Return (X, Y) of the center of cell containing provided text 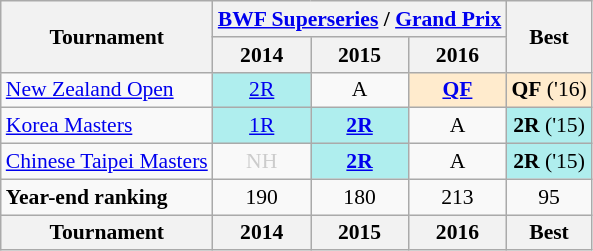
1R (262, 126)
Chinese Taipei Masters (107, 162)
180 (360, 197)
NH (262, 162)
QF ('16) (548, 90)
190 (262, 197)
Korea Masters (107, 126)
Year-end ranking (107, 197)
BWF Superseries / Grand Prix (360, 19)
QF (457, 90)
95 (548, 197)
New Zealand Open (107, 90)
213 (457, 197)
